Detect which cell encompasses the target text, then output its [x, y] center coordinate. 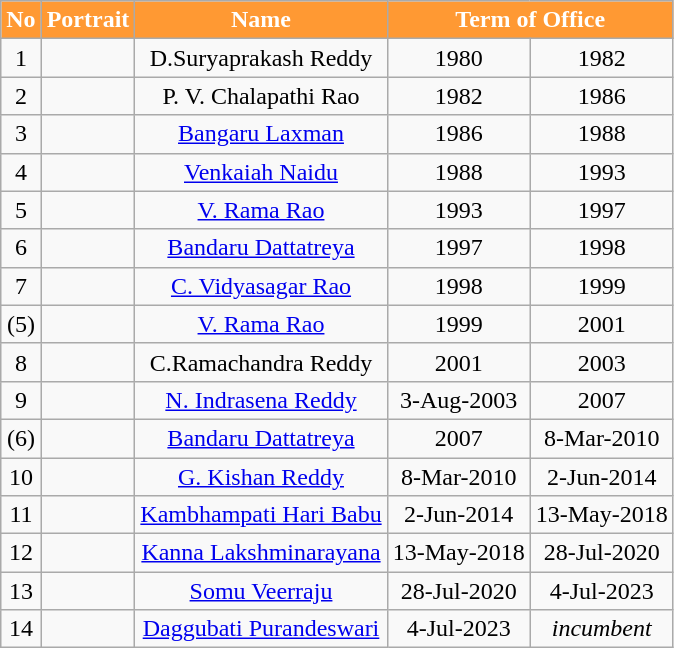
9 [21, 400]
No [21, 20]
7 [21, 286]
(5) [21, 324]
12 [21, 553]
3-Aug-2003 [458, 400]
C. Vidyasagar Rao [261, 286]
1980 [458, 58]
Kambhampati Hari Babu [261, 515]
3 [21, 134]
G. Kishan Reddy [261, 477]
10 [21, 477]
(6) [21, 438]
Name [261, 20]
Somu Veerraju [261, 591]
Portrait [88, 20]
2 [21, 96]
13 [21, 591]
1 [21, 58]
N. Indrasena Reddy [261, 400]
5 [21, 210]
6 [21, 248]
incumbent [602, 629]
2003 [602, 362]
8 [21, 362]
D.Suryaprakash Reddy [261, 58]
14 [21, 629]
4 [21, 172]
Kanna Lakshminarayana [261, 553]
11 [21, 515]
Term of Office [530, 20]
C.Ramachandra Reddy [261, 362]
Venkaiah Naidu [261, 172]
Bangaru Laxman [261, 134]
Daggubati Purandeswari [261, 629]
P. V. Chalapathi Rao [261, 96]
